Output the [x, y] coordinate of the center of the cell containing the given text.  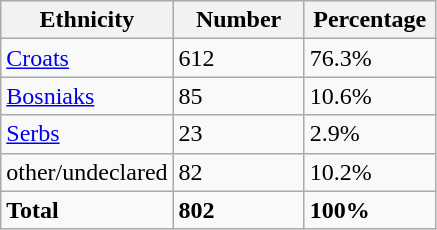
Percentage [370, 20]
Total [87, 210]
100% [370, 210]
82 [238, 172]
Croats [87, 58]
10.2% [370, 172]
76.3% [370, 58]
Number [238, 20]
802 [238, 210]
Ethnicity [87, 20]
23 [238, 134]
10.6% [370, 96]
Bosniaks [87, 96]
612 [238, 58]
85 [238, 96]
Serbs [87, 134]
other/undeclared [87, 172]
2.9% [370, 134]
